For the text-containing cell, return its midpoint in (x, y) coordinate format. 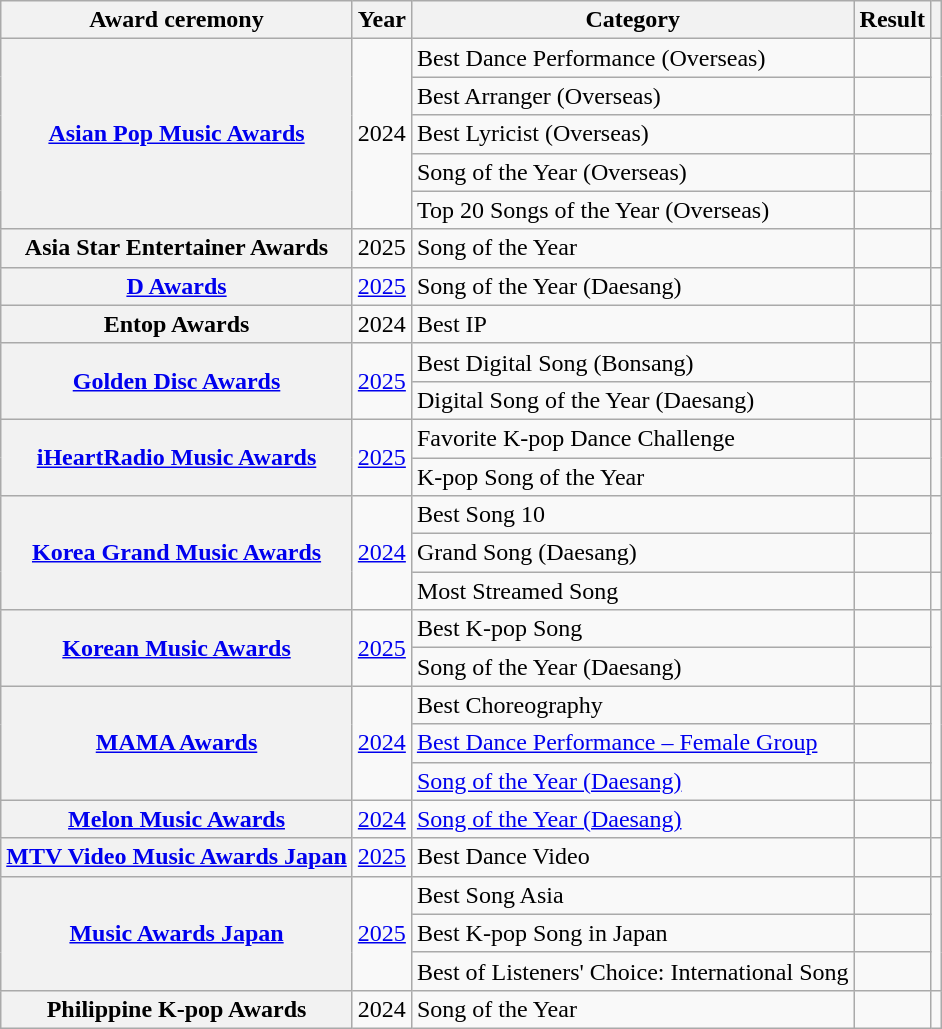
Best Song Asia (632, 895)
Golden Disc Awards (177, 381)
Best Song 10 (632, 515)
Best of Listeners' Choice: International Song (632, 971)
Best IP (632, 324)
Best Lyricist (Overseas) (632, 134)
Philippine K-pop Awards (177, 1009)
Korean Music Awards (177, 648)
Best Digital Song (Bonsang) (632, 362)
Best Dance Video (632, 857)
Entop Awards (177, 324)
Award ceremony (177, 20)
Korea Grand Music Awards (177, 553)
Best Choreography (632, 705)
Year (382, 20)
Melon Music Awards (177, 819)
Music Awards Japan (177, 933)
Category (632, 20)
Digital Song of the Year (Daesang) (632, 400)
Best K-pop Song (632, 629)
Best K-pop Song in Japan (632, 933)
MAMA Awards (177, 743)
Grand Song (Daesang) (632, 553)
Asia Star Entertainer Awards (177, 248)
Favorite K-pop Dance Challenge (632, 438)
K-pop Song of the Year (632, 477)
Top 20 Songs of the Year (Overseas) (632, 210)
Most Streamed Song (632, 591)
Best Dance Performance (Overseas) (632, 58)
Asian Pop Music Awards (177, 134)
Best Dance Performance – Female Group (632, 743)
Best Arranger (Overseas) (632, 96)
Result (892, 20)
iHeartRadio Music Awards (177, 457)
MTV Video Music Awards Japan (177, 857)
Song of the Year (Overseas) (632, 172)
D Awards (177, 286)
